Return the (x, y) coordinate for the center point of the cell that contains the specified text.  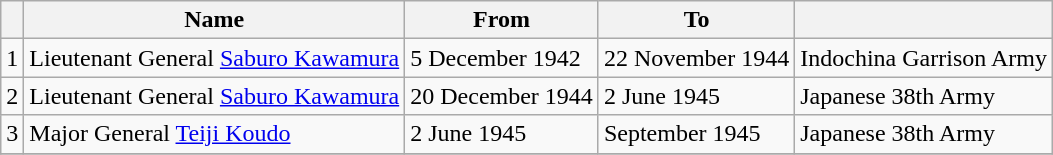
2 (12, 96)
To (696, 20)
From (502, 20)
20 December 1944 (502, 96)
3 (12, 134)
Indochina Garrison Army (924, 58)
Name (214, 20)
Major General Teiji Koudo (214, 134)
1 (12, 58)
5 December 1942 (502, 58)
September 1945 (696, 134)
22 November 1944 (696, 58)
